Search for the cell housing the specified text and yield its [x, y] center coordinate. 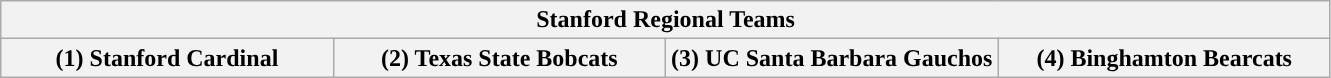
(3) UC Santa Barbara Gauchos [832, 58]
Stanford Regional Teams [666, 20]
(4) Binghamton Bearcats [1164, 58]
(2) Texas State Bobcats [499, 58]
(1) Stanford Cardinal [167, 58]
